Extract the [x, y] coordinate from the center of the cell holding the provided text.  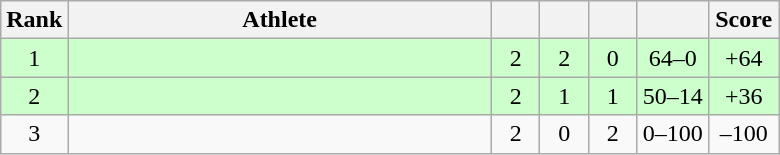
+64 [744, 58]
0–100 [672, 134]
3 [34, 134]
+36 [744, 96]
50–14 [672, 96]
Rank [34, 20]
–100 [744, 134]
64–0 [672, 58]
Score [744, 20]
Athlete [280, 20]
